Capture the cell that displays the provided text and extract its (x, y) central coordinate. 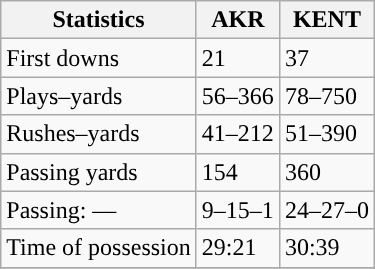
AKR (238, 20)
78–750 (326, 96)
21 (238, 58)
Passing: –– (99, 210)
41–212 (238, 134)
Rushes–yards (99, 134)
360 (326, 172)
51–390 (326, 134)
Statistics (99, 20)
29:21 (238, 248)
30:39 (326, 248)
Passing yards (99, 172)
9–15–1 (238, 210)
First downs (99, 58)
Time of possession (99, 248)
KENT (326, 20)
56–366 (238, 96)
Plays–yards (99, 96)
37 (326, 58)
154 (238, 172)
24–27–0 (326, 210)
